Find where the given text appears and provide that cell's center as (X, Y) coordinate. 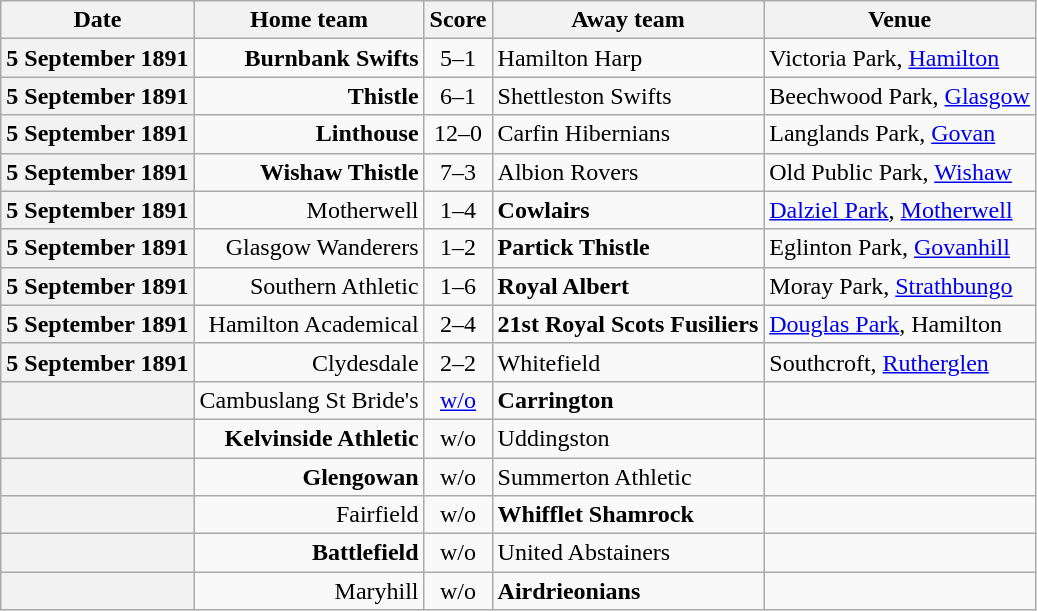
Whitefield (628, 362)
Langlands Park, Govan (900, 134)
Cowlairs (628, 210)
Cambuslang St Bride's (309, 400)
Beechwood Park, Glasgow (900, 96)
Thistle (309, 96)
Uddingston (628, 438)
21st Royal Scots Fusiliers (628, 324)
Partick Thistle (628, 248)
Glengowan (309, 477)
Away team (628, 20)
Motherwell (309, 210)
Southcroft, Rutherglen (900, 362)
Whifflet Shamrock (628, 515)
Royal Albert (628, 286)
Clydesdale (309, 362)
1–2 (458, 248)
Burnbank Swifts (309, 58)
Airdrieonians (628, 591)
Albion Rovers (628, 172)
United Abstainers (628, 553)
Summerton Athletic (628, 477)
Linthouse (309, 134)
Victoria Park, Hamilton (900, 58)
2–2 (458, 362)
Dalziel Park, Motherwell (900, 210)
1–4 (458, 210)
6–1 (458, 96)
Date (98, 20)
Maryhill (309, 591)
1–6 (458, 286)
Kelvinside Athletic (309, 438)
Hamilton Academical (309, 324)
Carrington (628, 400)
Home team (309, 20)
Wishaw Thistle (309, 172)
Shettleston Swifts (628, 96)
5–1 (458, 58)
Moray Park, Strathbungo (900, 286)
Old Public Park, Wishaw (900, 172)
Glasgow Wanderers (309, 248)
7–3 (458, 172)
Score (458, 20)
Battlefield (309, 553)
2–4 (458, 324)
Douglas Park, Hamilton (900, 324)
Southern Athletic (309, 286)
Fairfield (309, 515)
12–0 (458, 134)
Venue (900, 20)
Eglinton Park, Govanhill (900, 248)
Carfin Hibernians (628, 134)
Hamilton Harp (628, 58)
